Find where the given text appears and provide that cell's center as [X, Y] coordinate. 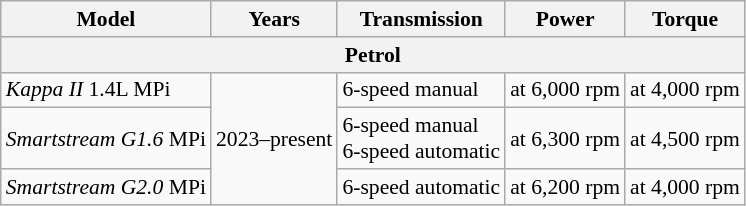
Smartstream G2.0 MPi [106, 187]
Years [274, 19]
Transmission [421, 19]
at 6,300 rpm [565, 138]
at 6,200 rpm [565, 187]
6-speed automatic [421, 187]
Smartstream G1.6 MPi [106, 138]
Model [106, 19]
6-speed manual [421, 90]
Petrol [373, 55]
Kappa II 1.4L MPi [106, 90]
2023–present [274, 138]
Power [565, 19]
at 6,000 rpm [565, 90]
6-speed manual6-speed automatic [421, 138]
Torque [685, 19]
at 4,500 rpm [685, 138]
